Output the (x, y) coordinate of the center of the cell containing the given text.  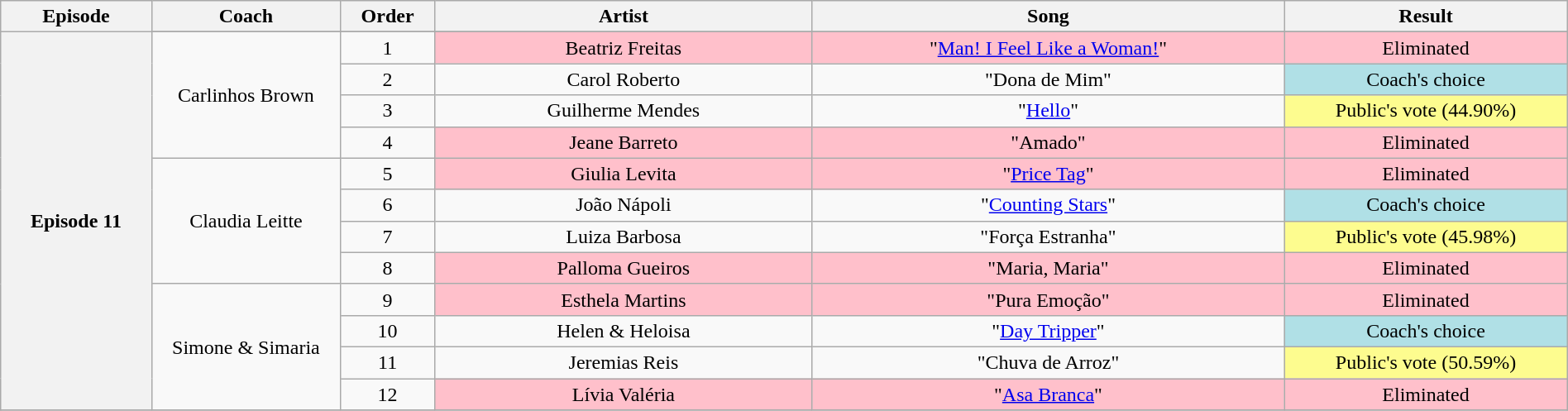
"Asa Branca" (1049, 394)
Palloma Gueiros (624, 268)
"Pura Emoção" (1049, 299)
Guilherme Mendes (624, 111)
Helen & Heloisa (624, 331)
Beatriz Freitas (624, 48)
Artist (624, 17)
Episode 11 (76, 222)
7 (388, 237)
9 (388, 299)
Jeane Barreto (624, 142)
10 (388, 331)
5 (388, 174)
Public's vote (45.98%) (1426, 237)
Episode (76, 17)
11 (388, 362)
Jeremias Reis (624, 362)
"Força Estranha" (1049, 237)
Public's vote (44.90%) (1426, 111)
"Day Tripper" (1049, 331)
"Amado" (1049, 142)
Result (1426, 17)
3 (388, 111)
Song (1049, 17)
Public's vote (50.59%) (1426, 362)
Luiza Barbosa (624, 237)
1 (388, 48)
12 (388, 394)
"Price Tag" (1049, 174)
4 (388, 142)
"Hello" (1049, 111)
Order (388, 17)
João Nápoli (624, 205)
6 (388, 205)
8 (388, 268)
"Dona de Mim" (1049, 79)
Giulia Levita (624, 174)
Carol Roberto (624, 79)
Claudia Leitte (246, 221)
Carlinhos Brown (246, 95)
"Counting Stars" (1049, 205)
"Man! I Feel Like a Woman!" (1049, 48)
"Chuva de Arroz" (1049, 362)
2 (388, 79)
Coach (246, 17)
Lívia Valéria (624, 394)
"Maria, Maria" (1049, 268)
Esthela Martins (624, 299)
Simone & Simaria (246, 346)
